Extract the [X, Y] coordinate from the center of the cell holding the provided text.  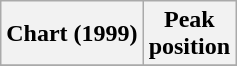
Chart (1999) [72, 34]
Peak position [189, 34]
